Scan for the cell matching the given text and deliver its (X, Y) coordinate at center. 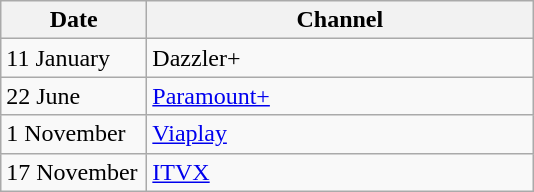
1 November (74, 134)
Dazzler+ (340, 58)
Channel (340, 20)
11 January (74, 58)
ITVX (340, 172)
22 June (74, 96)
Paramount+ (340, 96)
17 November (74, 172)
Date (74, 20)
Viaplay (340, 134)
